Provide the [X, Y] coordinate of the cell's center where the given text is located.  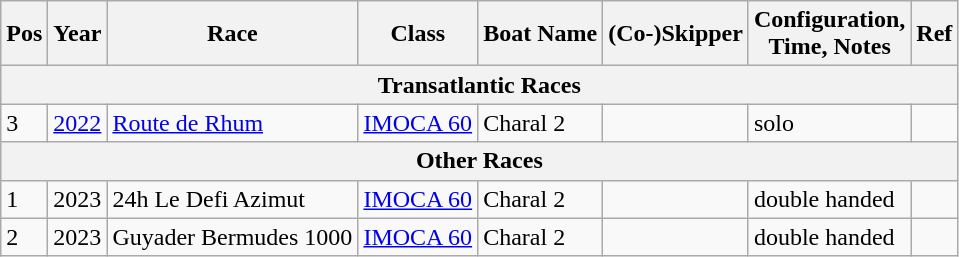
1 [24, 199]
Year [78, 34]
Pos [24, 34]
Race [232, 34]
Configuration,Time, Notes [829, 34]
24h Le Defi Azimut [232, 199]
solo [829, 123]
Guyader Bermudes 1000 [232, 237]
Other Races [480, 161]
Ref [934, 34]
Transatlantic Races [480, 85]
Class [418, 34]
3 [24, 123]
2022 [78, 123]
2 [24, 237]
Route de Rhum [232, 123]
(Co-)Skipper [676, 34]
Boat Name [540, 34]
